Detect which cell encompasses the target text, then output its [x, y] center coordinate. 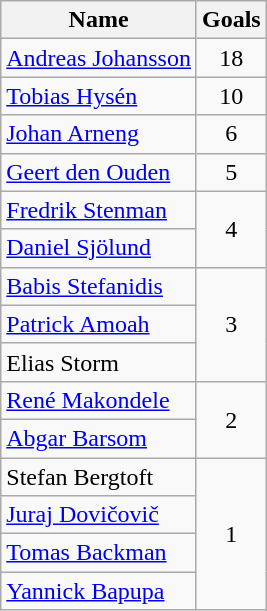
Tomas Backman [99, 553]
Geert den Ouden [99, 172]
5 [231, 172]
René Makondele [99, 400]
2 [231, 419]
Andreas Johansson [99, 58]
Johan Arneng [99, 134]
Elias Storm [99, 362]
Fredrik Stenman [99, 210]
Tobias Hysén [99, 96]
Babis Stefanidis [99, 286]
Juraj Dovičovič [99, 515]
4 [231, 229]
Yannick Bapupa [99, 591]
Name [99, 20]
Patrick Amoah [99, 324]
6 [231, 134]
Stefan Bergtoft [99, 477]
Daniel Sjölund [99, 248]
3 [231, 324]
1 [231, 534]
10 [231, 96]
18 [231, 58]
Goals [231, 20]
Abgar Barsom [99, 438]
